Identify which cell holds the provided text, then report its [X, Y] central coordinate. 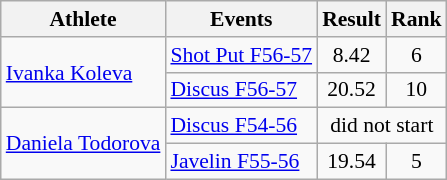
6 [416, 55]
Athlete [84, 19]
Ivanka Koleva [84, 72]
Result [352, 19]
Daniela Todorova [84, 144]
5 [416, 162]
Discus F54-56 [241, 126]
Shot Put F56-57 [241, 55]
Events [241, 19]
20.52 [352, 90]
Javelin F55-56 [241, 162]
Discus F56-57 [241, 90]
Rank [416, 19]
10 [416, 90]
19.54 [352, 162]
did not start [382, 126]
8.42 [352, 55]
